Identify which cell holds the provided text, then report its [X, Y] central coordinate. 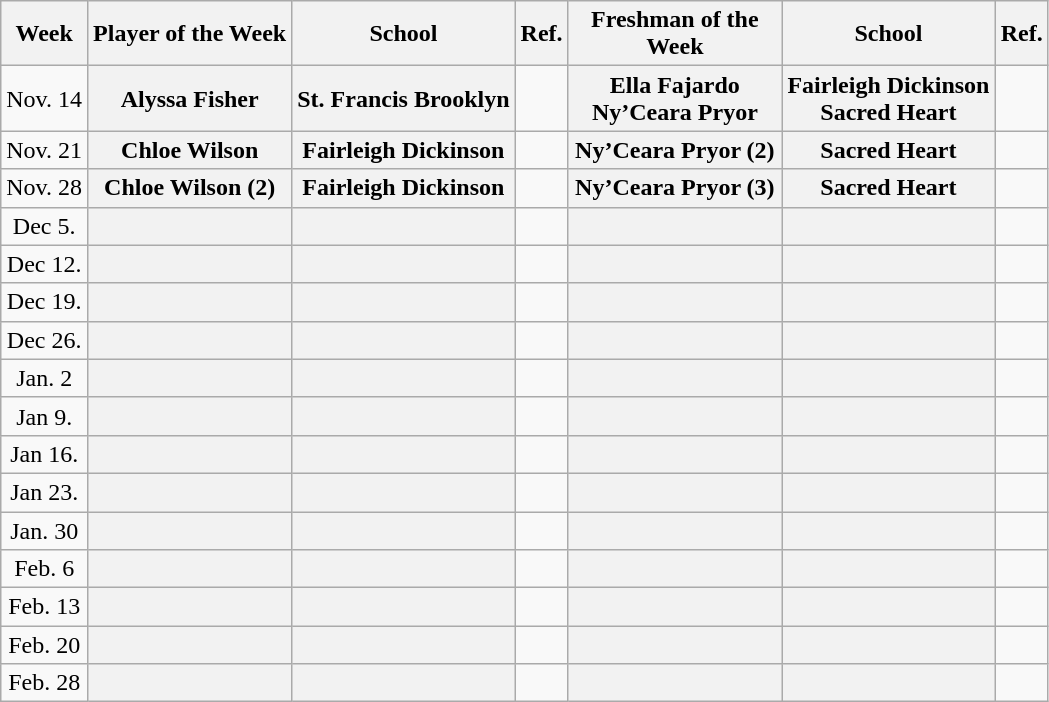
Dec 19. [44, 302]
Nov. 21 [44, 150]
Jan. 30 [44, 531]
Jan 23. [44, 492]
Alyssa Fisher [190, 98]
Freshman of the Week [675, 34]
Nov. 28 [44, 188]
Jan. 2 [44, 378]
Ny’Ceara Pryor (3) [675, 188]
St. Francis Brooklyn [404, 98]
Week [44, 34]
Feb. 28 [44, 683]
Ella FajardoNy’Ceara Pryor [675, 98]
Dec 26. [44, 340]
Player of the Week [190, 34]
Fairleigh DickinsonSacred Heart [889, 98]
Dec 12. [44, 264]
Ny’Ceara Pryor (2) [675, 150]
Feb. 6 [44, 569]
Nov. 14 [44, 98]
Dec 5. [44, 226]
Chloe Wilson (2) [190, 188]
Feb. 13 [44, 607]
Feb. 20 [44, 645]
Jan 16. [44, 454]
Jan 9. [44, 416]
Chloe Wilson [190, 150]
